Locate the cell with the specified text and output its (x, y) center coordinate. 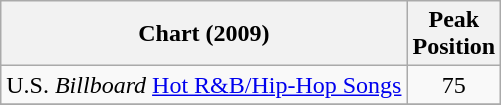
PeakPosition (454, 34)
Chart (2009) (204, 34)
U.S. Billboard Hot R&B/Hip-Hop Songs (204, 85)
75 (454, 85)
